Output the [x, y] coordinate of the center of the cell containing the given text.  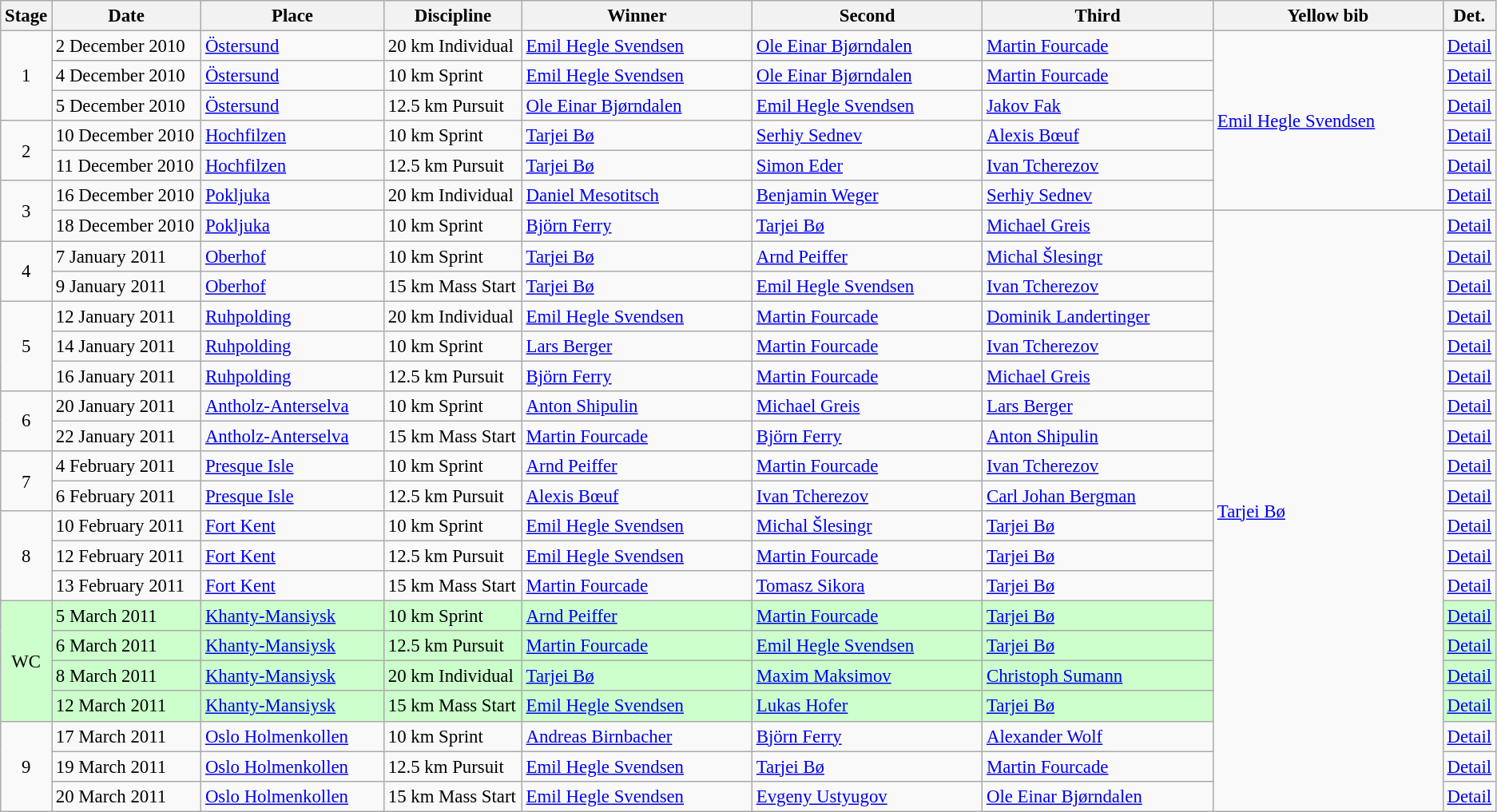
Lukas Hofer [867, 707]
19 March 2011 [126, 766]
Second [867, 16]
Jakov Fak [1098, 106]
Third [1098, 16]
2 December 2010 [126, 46]
Benjamin Weger [867, 196]
14 January 2011 [126, 346]
7 January 2011 [126, 256]
6 [26, 422]
2 [26, 150]
Carl Johan Bergman [1098, 496]
Evgeny Ustyugov [867, 796]
22 January 2011 [126, 436]
17 March 2011 [126, 736]
WC [26, 661]
Maxim Maksimov [867, 676]
Stage [26, 16]
9 January 2011 [126, 286]
Christoph Sumann [1098, 676]
4 [26, 271]
8 March 2011 [126, 676]
Alexander Wolf [1098, 736]
4 February 2011 [126, 466]
Daniel Mesotitsch [637, 196]
Det. [1469, 16]
Tomasz Sikora [867, 586]
16 January 2011 [126, 376]
8 [26, 556]
5 December 2010 [126, 106]
Date [126, 16]
20 March 2011 [126, 796]
12 March 2011 [126, 707]
7 [26, 481]
11 December 2010 [126, 166]
Simon Eder [867, 166]
5 March 2011 [126, 616]
18 December 2010 [126, 226]
3 [26, 211]
9 [26, 766]
Dominik Landertinger [1098, 316]
4 December 2010 [126, 76]
Andreas Birnbacher [637, 736]
13 February 2011 [126, 586]
12 January 2011 [126, 316]
12 February 2011 [126, 557]
10 December 2010 [126, 136]
1 [26, 77]
Winner [637, 16]
Discipline [452, 16]
5 [26, 347]
6 February 2011 [126, 496]
Yellow bib [1328, 16]
16 December 2010 [126, 196]
Place [292, 16]
20 January 2011 [126, 406]
10 February 2011 [126, 526]
6 March 2011 [126, 646]
